Find where the given text appears and provide that cell's center as [x, y] coordinate. 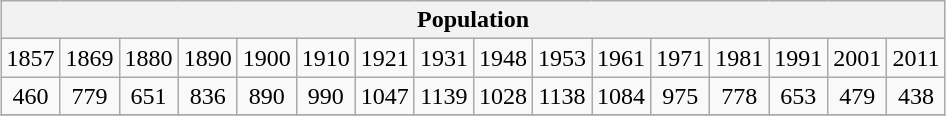
1139 [444, 96]
836 [208, 96]
1921 [384, 58]
651 [148, 96]
1953 [562, 58]
1890 [208, 58]
2011 [916, 58]
1991 [798, 58]
1138 [562, 96]
1981 [740, 58]
1084 [622, 96]
1880 [148, 58]
2001 [858, 58]
1971 [680, 58]
460 [30, 96]
778 [740, 96]
1028 [502, 96]
1869 [90, 58]
653 [798, 96]
1910 [326, 58]
1948 [502, 58]
975 [680, 96]
479 [858, 96]
1931 [444, 58]
1961 [622, 58]
890 [266, 96]
1047 [384, 96]
779 [90, 96]
438 [916, 96]
990 [326, 96]
Population [473, 20]
1900 [266, 58]
1857 [30, 58]
